Output the (x, y) coordinate of the center of the cell containing the given text.  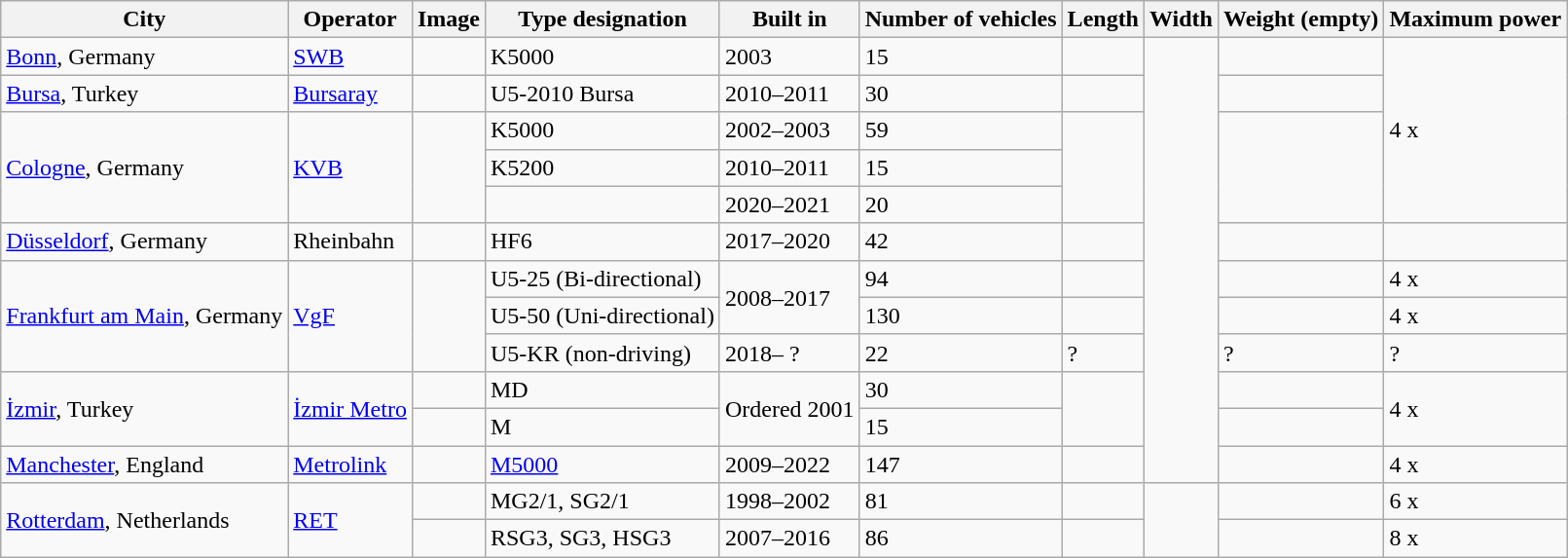
2009–2022 (789, 465)
City (144, 19)
94 (961, 279)
86 (961, 539)
2018– ? (789, 353)
U5-KR (non-driving) (602, 353)
Rheinbahn (350, 242)
Weight (empty) (1300, 19)
SWB (350, 56)
MG2/1, SG2/1 (602, 502)
K5200 (602, 167)
Number of vehicles (961, 19)
Maximum power (1476, 19)
81 (961, 502)
M (602, 427)
Düsseldorf, Germany (144, 242)
Manchester, England (144, 465)
KVB (350, 167)
2020–2021 (789, 205)
130 (961, 316)
Width (1182, 19)
42 (961, 242)
Bursaray (350, 93)
2008–2017 (789, 297)
59 (961, 130)
RSG3, SG3, HSG3 (602, 539)
U5-25 (Bi-directional) (602, 279)
HF6 (602, 242)
2002–2003 (789, 130)
1998–2002 (789, 502)
2003 (789, 56)
6 x (1476, 502)
Frankfurt am Main, Germany (144, 316)
Length (1103, 19)
Operator (350, 19)
8 x (1476, 539)
2007–2016 (789, 539)
MD (602, 390)
Type designation (602, 19)
Bonn, Germany (144, 56)
20 (961, 205)
Built in (789, 19)
U5-50 (Uni-directional) (602, 316)
M5000 (602, 465)
İzmir Metro (350, 408)
RET (350, 520)
147 (961, 465)
22 (961, 353)
Image (448, 19)
Ordered 2001 (789, 408)
Bursa, Turkey (144, 93)
Rotterdam, Netherlands (144, 520)
U5-2010 Bursa (602, 93)
VgF (350, 316)
İzmir, Turkey (144, 408)
Cologne, Germany (144, 167)
Metrolink (350, 465)
2017–2020 (789, 242)
